Detect which cell encompasses the target text, then output its [x, y] center coordinate. 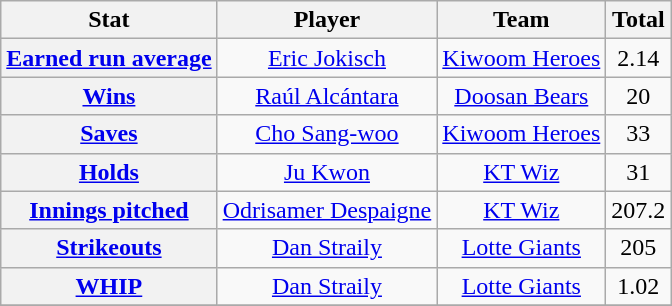
Stat [109, 20]
20 [638, 96]
Saves [109, 134]
Holds [109, 172]
Strikeouts [109, 248]
207.2 [638, 210]
Innings pitched [109, 210]
WHIP [109, 286]
Ju Kwon [327, 172]
Player [327, 20]
Doosan Bears [522, 96]
Odrisamer Despaigne [327, 210]
31 [638, 172]
Total [638, 20]
2.14 [638, 58]
Raúl Alcántara [327, 96]
Eric Jokisch [327, 58]
33 [638, 134]
Team [522, 20]
Wins [109, 96]
1.02 [638, 286]
205 [638, 248]
Cho Sang-woo [327, 134]
Earned run average [109, 58]
